Locate the cell with the specified text and output its (x, y) center coordinate. 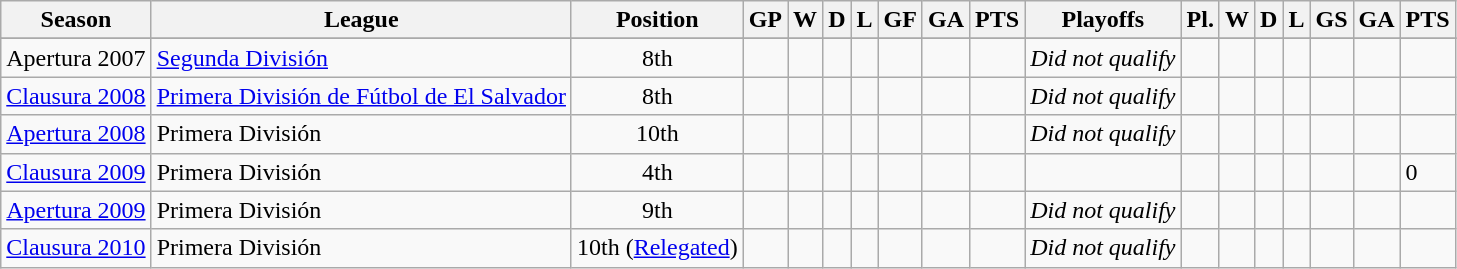
10th (657, 134)
Pl. (1200, 20)
GP (765, 20)
Playoffs (1103, 20)
Apertura 2009 (76, 210)
10th (Relegated) (657, 248)
Segunda División (361, 58)
9th (657, 210)
Apertura 2008 (76, 134)
GF (900, 20)
4th (657, 172)
Clausura 2008 (76, 96)
GS (1332, 20)
Clausura 2009 (76, 172)
Clausura 2010 (76, 248)
Season (76, 20)
Primera División de Fútbol de El Salvador (361, 96)
0 (1428, 172)
Apertura 2007 (76, 58)
League (361, 20)
Position (657, 20)
